Return the [X, Y] coordinate for the center point of the cell that contains the specified text.  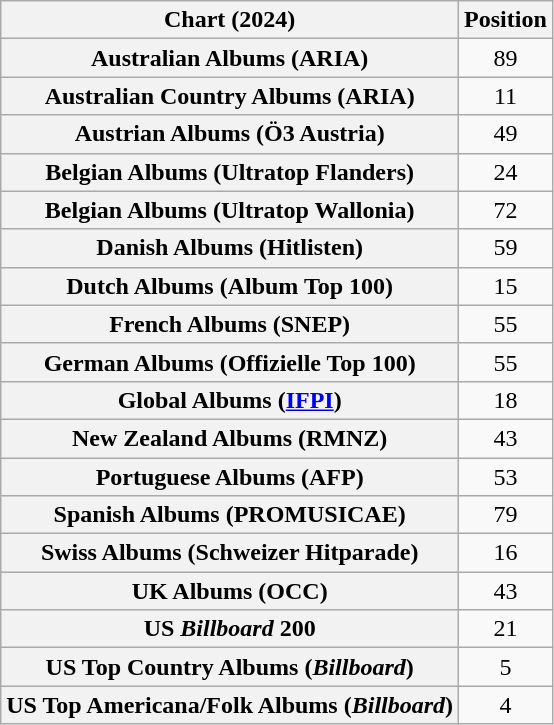
Belgian Albums (Ultratop Flanders) [230, 172]
53 [506, 477]
72 [506, 210]
15 [506, 286]
US Top Americana/Folk Albums (Billboard) [230, 705]
Danish Albums (Hitlisten) [230, 248]
59 [506, 248]
French Albums (SNEP) [230, 324]
Austrian Albums (Ö3 Austria) [230, 134]
UK Albums (OCC) [230, 591]
5 [506, 667]
Belgian Albums (Ultratop Wallonia) [230, 210]
Australian Country Albums (ARIA) [230, 96]
German Albums (Offizielle Top 100) [230, 362]
49 [506, 134]
US Billboard 200 [230, 629]
16 [506, 553]
Position [506, 20]
US Top Country Albums (Billboard) [230, 667]
11 [506, 96]
24 [506, 172]
New Zealand Albums (RMNZ) [230, 438]
18 [506, 400]
79 [506, 515]
Chart (2024) [230, 20]
4 [506, 705]
Spanish Albums (PROMUSICAE) [230, 515]
21 [506, 629]
Australian Albums (ARIA) [230, 58]
Swiss Albums (Schweizer Hitparade) [230, 553]
Portuguese Albums (AFP) [230, 477]
Global Albums (IFPI) [230, 400]
Dutch Albums (Album Top 100) [230, 286]
89 [506, 58]
